Locate the cell with the specified text and output its [X, Y] center coordinate. 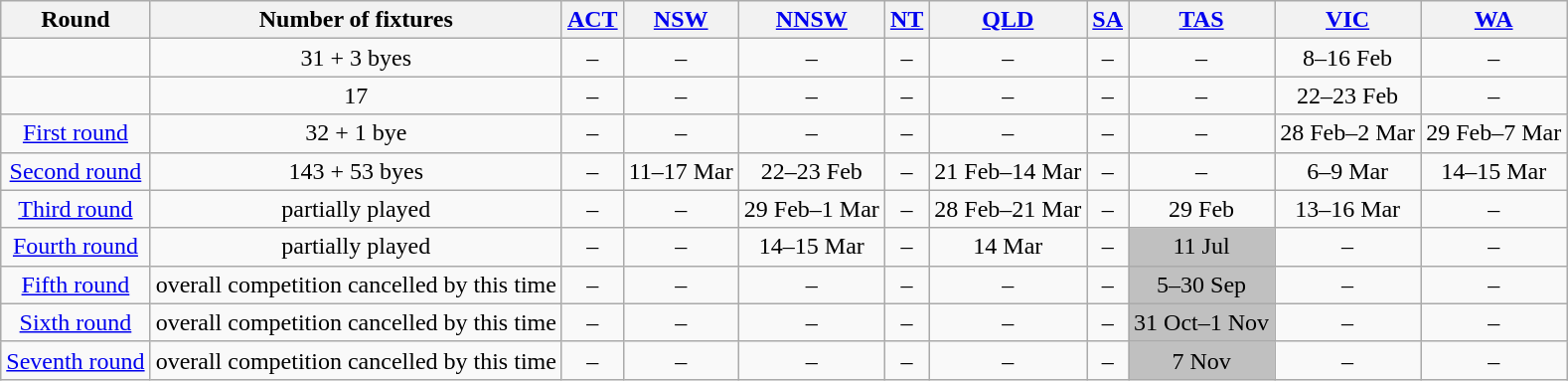
21 Feb–14 Mar [1008, 171]
QLD [1008, 20]
Fourth round [76, 247]
29 Feb–7 Mar [1494, 133]
13–16 Mar [1347, 209]
NT [906, 20]
6–9 Mar [1347, 171]
Number of fixtures [356, 20]
29 Feb–1 Mar [811, 209]
ACT [592, 20]
28 Feb–2 Mar [1347, 133]
Round [76, 20]
NSW [681, 20]
NNSW [811, 20]
11–17 Mar [681, 171]
31 Oct–1 Nov [1202, 322]
143 + 53 byes [356, 171]
28 Feb–21 Mar [1008, 209]
8–16 Feb [1347, 58]
31 + 3 byes [356, 58]
Fifth round [76, 285]
Third round [76, 209]
TAS [1202, 20]
14 Mar [1008, 247]
11 Jul [1202, 247]
Second round [76, 171]
17 [356, 95]
7 Nov [1202, 360]
5–30 Sep [1202, 285]
Seventh round [76, 360]
First round [76, 133]
32 + 1 bye [356, 133]
VIC [1347, 20]
WA [1494, 20]
29 Feb [1202, 209]
Sixth round [76, 322]
SA [1108, 20]
